Pinpoint the cell where the given text exists, returning its (X, Y) midpoint coordinate. 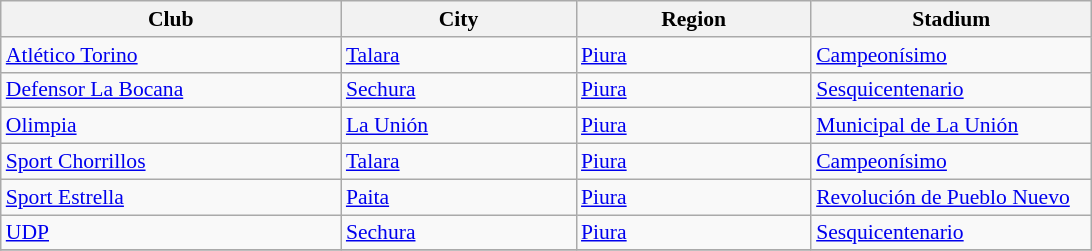
Municipal de La Unión (951, 126)
Defensor La Bocana (171, 90)
City (458, 19)
Stadium (951, 19)
Atlético Torino (171, 55)
Olimpia (171, 126)
La Unión (458, 126)
Club (171, 19)
Sport Estrella (171, 197)
UDP (171, 233)
Revolución de Pueblo Nuevo (951, 197)
Sport Chorrillos (171, 162)
Paita (458, 197)
Region (694, 19)
